Determine the [x, y] coordinate at the center of the cell enclosing the given text.  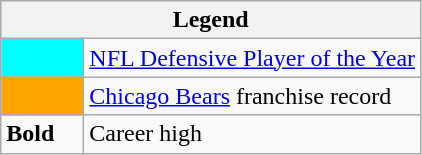
NFL Defensive Player of the Year [252, 58]
Career high [252, 134]
Chicago Bears franchise record [252, 96]
Bold [42, 134]
Legend [211, 20]
